Find where the given text appears and provide that cell's center as (x, y) coordinate. 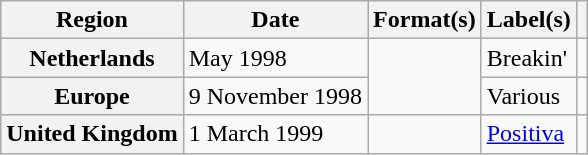
Netherlands (92, 58)
Positiva (528, 134)
1 March 1999 (275, 134)
Label(s) (528, 20)
Europe (92, 96)
Region (92, 20)
Various (528, 96)
Date (275, 20)
Format(s) (425, 20)
9 November 1998 (275, 96)
United Kingdom (92, 134)
May 1998 (275, 58)
Breakin' (528, 58)
